Extract the [x, y] coordinate from the center of the cell holding the provided text.  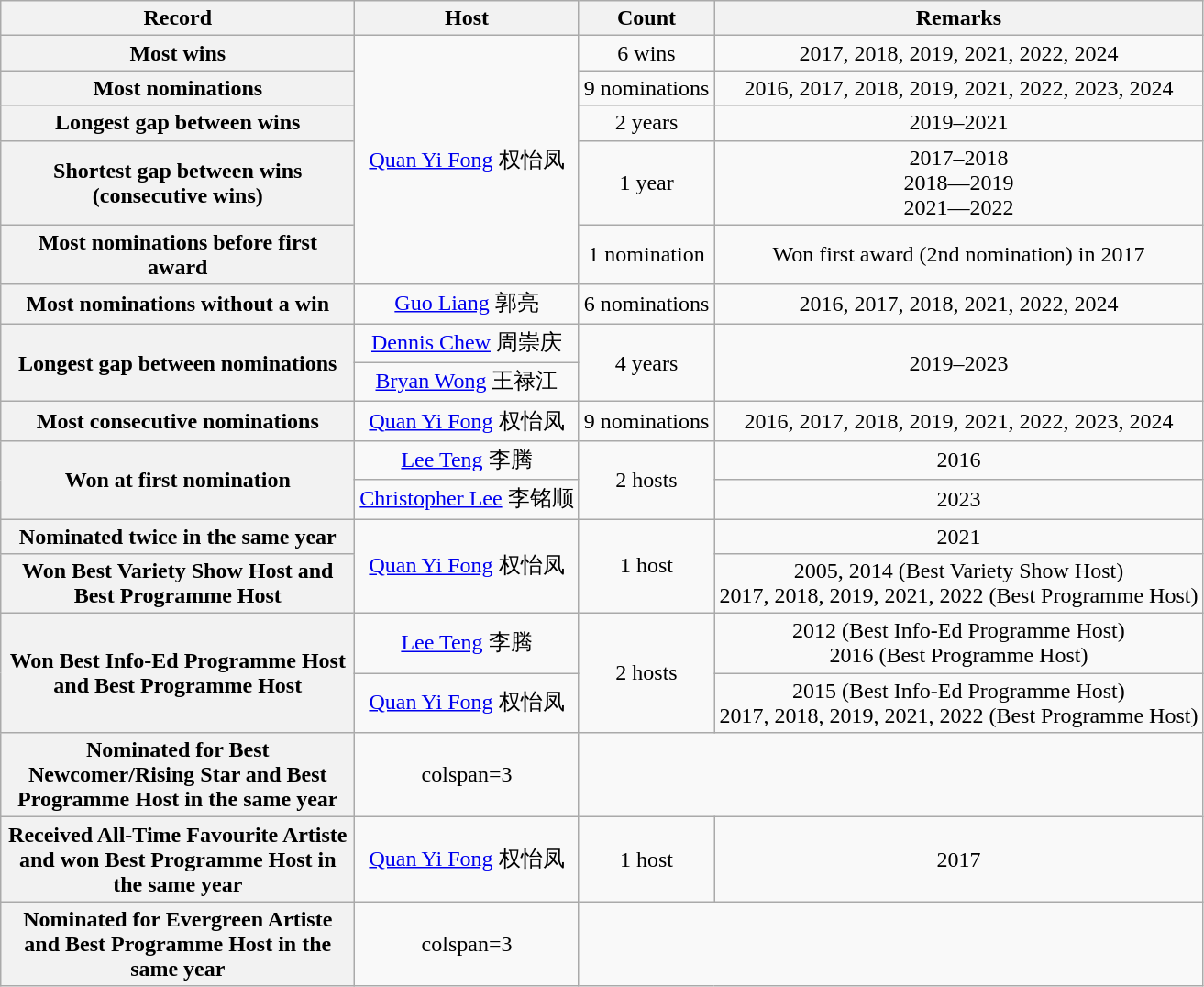
2017–20182018—20192021—2022 [959, 183]
Longest gap between wins [178, 123]
2012 (Best Info-Ed Programme Host)2016 (Best Programme Host) [959, 644]
1 nomination [646, 255]
2016, 2017, 2018, 2021, 2022, 2024 [959, 305]
Nominated for Evergreen Artiste and Best Programme Host in the same year [178, 944]
4 years [646, 363]
2021 [959, 537]
Bryan Wong 王禄江 [467, 382]
2019–2023 [959, 363]
2015 (Best Info-Ed Programme Host)2017, 2018, 2019, 2021, 2022 (Best Programme Host) [959, 703]
Shortest gap between wins(consecutive wins) [178, 183]
Nominated twice in the same year [178, 537]
Most consecutive nominations [178, 422]
Most wins [178, 53]
Won Best Variety Show Host and Best Programme Host [178, 583]
2 years [646, 123]
Received All-Time Favourite Artiste and won Best Programme Host in the same year [178, 859]
Won Best Info-Ed Programme Host and Best Programme Host [178, 673]
Guo Liang 郭亮 [467, 305]
Most nominations before first award [178, 255]
Record [178, 18]
2017, 2018, 2019, 2021, 2022, 2024 [959, 53]
Most nominations [178, 88]
2005, 2014 (Best Variety Show Host)2017, 2018, 2019, 2021, 2022 (Best Programme Host) [959, 583]
Count [646, 18]
Most nominations without a win [178, 305]
Won first award (2nd nomination) in 2017 [959, 255]
Host [467, 18]
Christopher Lee 李铭顺 [467, 499]
Nominated for Best Newcomer/Rising Star and Best Programme Host in the same year [178, 775]
Dennis Chew 周崇庆 [467, 343]
Won at first nomination [178, 479]
2023 [959, 499]
2017 [959, 859]
2019–2021 [959, 123]
1 year [646, 183]
6 wins [646, 53]
2016 [959, 460]
Remarks [959, 18]
6 nominations [646, 305]
Longest gap between nominations [178, 363]
